From the cell containing the given text, extract its center point as (X, Y) coordinate. 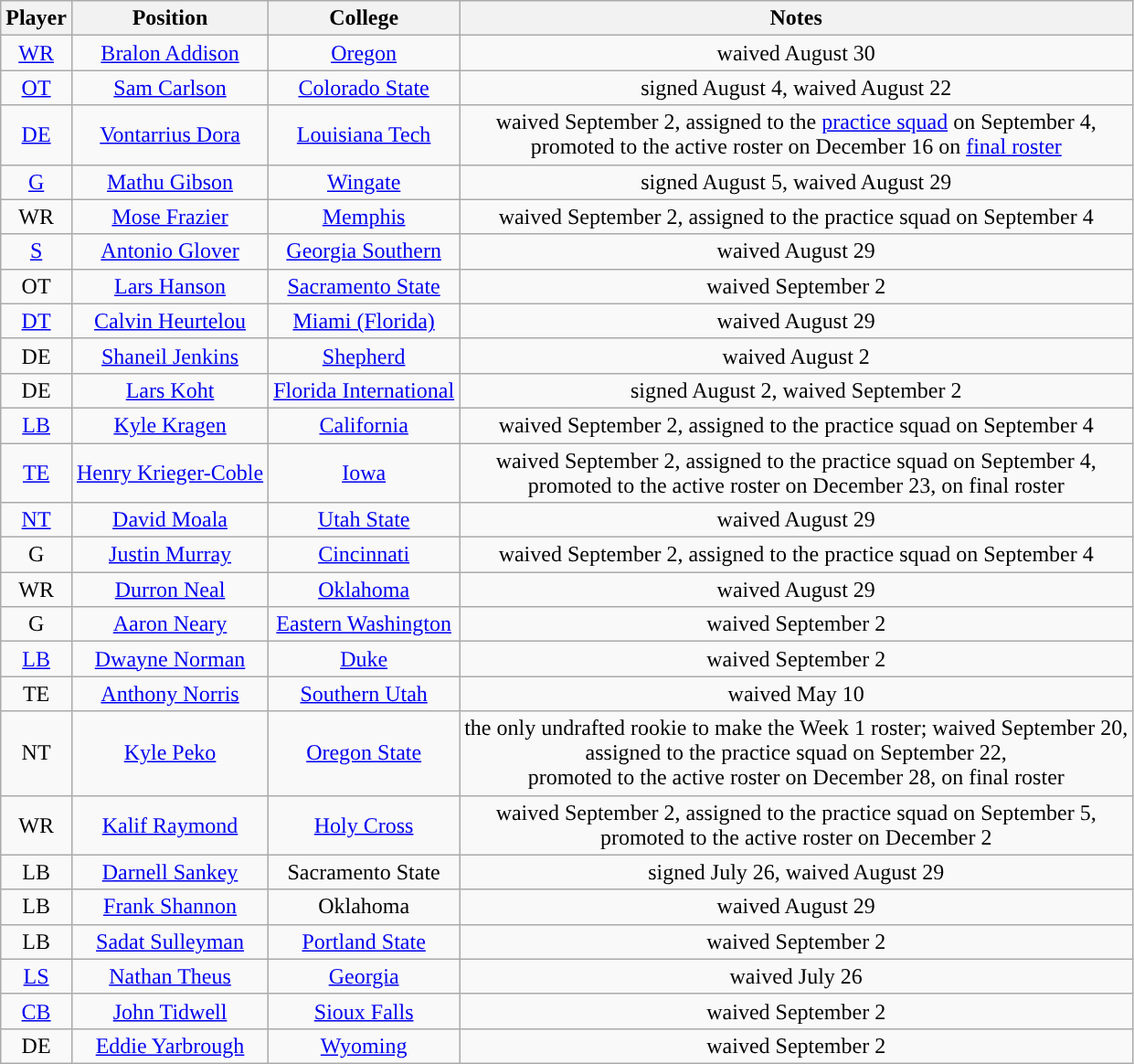
Holy Cross (364, 825)
Calvin Heurtelou (170, 321)
Frank Shannon (170, 907)
Justin Murray (170, 555)
Utah State (364, 520)
Wyoming (364, 1046)
Georgia (364, 976)
Dwayne Norman (170, 659)
Southern Utah (364, 694)
Bralon Addison (170, 53)
Henry Krieger-Coble (170, 472)
Georgia Southern (364, 251)
Notes (797, 18)
John Tidwell (170, 1011)
waived September 2, assigned to the practice squad on September 4,promoted to the active roster on December 16 on final roster (797, 135)
Portland State (364, 942)
Position (170, 18)
Mose Frazier (170, 217)
Oregon (364, 53)
signed July 26, waived August 29 (797, 872)
Player (37, 18)
Mathu Gibson (170, 182)
Sam Carlson (170, 88)
Kyle Peko (170, 753)
Kalif Raymond (170, 825)
Memphis (364, 217)
waived September 2, assigned to the practice squad on September 4,promoted to the active roster on December 23, on final roster (797, 472)
waived September 2, assigned to the practice squad on September 5,promoted to the active roster on December 2 (797, 825)
Sadat Sulleyman (170, 942)
Oregon State (364, 753)
Sioux Falls (364, 1011)
waived August 30 (797, 53)
signed August 4, waived August 22 (797, 88)
David Moala (170, 520)
Wingate (364, 182)
California (364, 425)
signed August 5, waived August 29 (797, 182)
Cincinnati (364, 555)
waived August 2 (797, 356)
Miami (Florida) (364, 321)
College (364, 18)
Iowa (364, 472)
LS (37, 976)
Aaron Neary (170, 624)
Nathan Theus (170, 976)
Shepherd (364, 356)
S (37, 251)
Antonio Glover (170, 251)
Vontarrius Dora (170, 135)
DT (37, 321)
waived May 10 (797, 694)
Eddie Yarbrough (170, 1046)
Louisiana Tech (364, 135)
Darnell Sankey (170, 872)
waived July 26 (797, 976)
Shaneil Jenkins (170, 356)
signed August 2, waived September 2 (797, 390)
Eastern Washington (364, 624)
Lars Hanson (170, 286)
Kyle Kragen (170, 425)
Florida International (364, 390)
Lars Koht (170, 390)
Duke (364, 659)
Durron Neal (170, 590)
Anthony Norris (170, 694)
CB (37, 1011)
Colorado State (364, 88)
